Return (x, y) of the center of cell containing provided text 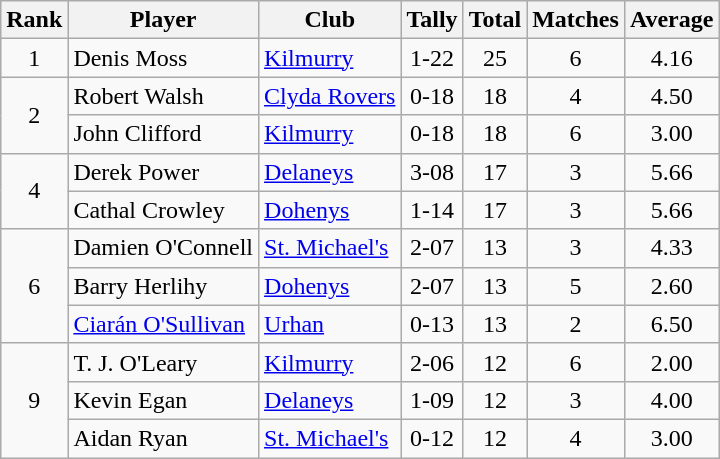
Tally (432, 20)
4.16 (672, 58)
Damien O'Connell (164, 248)
5 (576, 286)
1-22 (432, 58)
Kevin Egan (164, 400)
Average (672, 20)
25 (495, 58)
Clyda Rovers (330, 96)
Urhan (330, 324)
1 (34, 58)
2.00 (672, 362)
John Clifford (164, 134)
Total (495, 20)
2.60 (672, 286)
2-06 (432, 362)
3-08 (432, 172)
T. J. O'Leary (164, 362)
Aidan Ryan (164, 438)
Matches (576, 20)
Ciarán O'Sullivan (164, 324)
Club (330, 20)
Cathal Crowley (164, 210)
Derek Power (164, 172)
4.33 (672, 248)
4.00 (672, 400)
6.50 (672, 324)
1-14 (432, 210)
4.50 (672, 96)
0-13 (432, 324)
Barry Herlihy (164, 286)
Robert Walsh (164, 96)
0-12 (432, 438)
Denis Moss (164, 58)
1-09 (432, 400)
Player (164, 20)
9 (34, 400)
Rank (34, 20)
